Capture the cell that displays the provided text and extract its (X, Y) central coordinate. 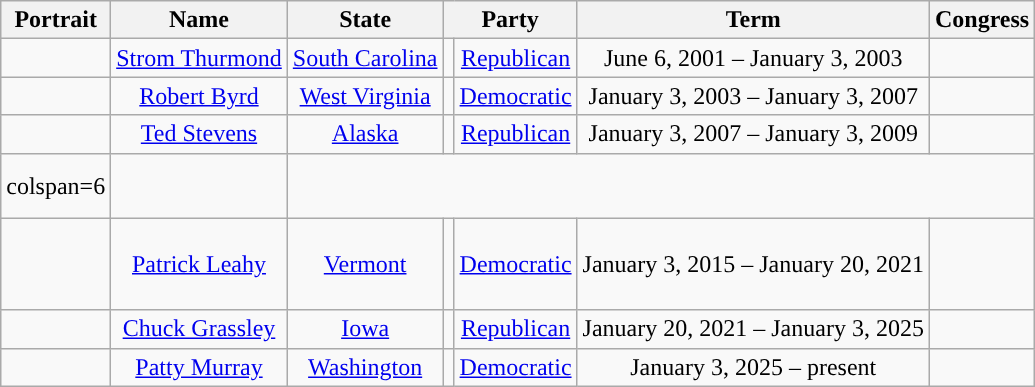
West Virginia (365, 96)
Portrait (56, 20)
January 3, 2025 – present (753, 367)
January 20, 2021 – January 3, 2025 (753, 329)
January 3, 2007 – January 3, 2009 (753, 134)
Alaska (365, 134)
Party (510, 20)
January 3, 2003 – January 3, 2007 (753, 96)
Strom Thurmond (200, 58)
January 3, 2015 – January 20, 2021 (753, 264)
Robert Byrd (200, 96)
Name (200, 20)
June 6, 2001 – January 3, 2003 (753, 58)
Patrick Leahy (200, 264)
Ted Stevens (200, 134)
Chuck Grassley (200, 329)
Patty Murray (200, 367)
colspan=6 (56, 186)
Iowa (365, 329)
State (365, 20)
Congress (982, 20)
Term (753, 20)
South Carolina (365, 58)
Washington (365, 367)
Vermont (365, 264)
